Return the (x, y) coordinate for the center point of the cell that contains the specified text.  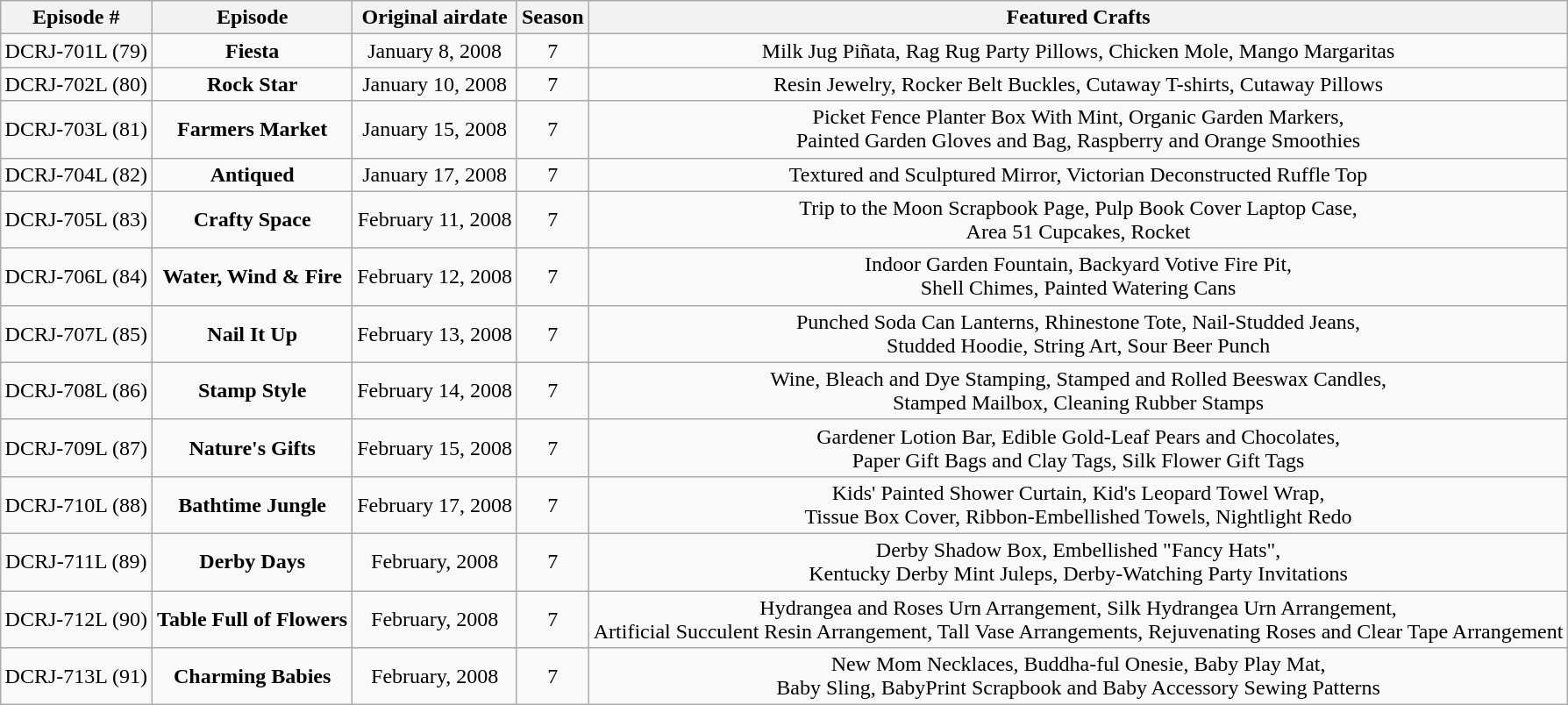
Textured and Sculptured Mirror, Victorian Deconstructed Ruffle Top (1079, 174)
Milk Jug Piñata, Rag Rug Party Pillows, Chicken Mole, Mango Margaritas (1079, 51)
DCRJ-704L (82) (76, 174)
February 12, 2008 (435, 277)
DCRJ-710L (88) (76, 505)
Rock Star (253, 84)
Punched Soda Can Lanterns, Rhinestone Tote, Nail-Studded Jeans,Studded Hoodie, String Art, Sour Beer Punch (1079, 333)
Episode (253, 18)
Season (552, 18)
Derby Days (253, 561)
DCRJ-708L (86) (76, 391)
Trip to the Moon Scrapbook Page, Pulp Book Cover Laptop Case,Area 51 Cupcakes, Rocket (1079, 219)
DCRJ-713L (91) (76, 677)
Indoor Garden Fountain, Backyard Votive Fire Pit,Shell Chimes, Painted Watering Cans (1079, 277)
Antiqued (253, 174)
January 15, 2008 (435, 130)
DCRJ-707L (85) (76, 333)
Bathtime Jungle (253, 505)
Nature's Gifts (253, 447)
Gardener Lotion Bar, Edible Gold-Leaf Pears and Chocolates,Paper Gift Bags and Clay Tags, Silk Flower Gift Tags (1079, 447)
Charming Babies (253, 677)
DCRJ-711L (89) (76, 561)
February 14, 2008 (435, 391)
Table Full of Flowers (253, 619)
DCRJ-709L (87) (76, 447)
DCRJ-705L (83) (76, 219)
Picket Fence Planter Box With Mint, Organic Garden Markers,Painted Garden Gloves and Bag, Raspberry and Orange Smoothies (1079, 130)
Resin Jewelry, Rocker Belt Buckles, Cutaway T-shirts, Cutaway Pillows (1079, 84)
Fiesta (253, 51)
Derby Shadow Box, Embellished "Fancy Hats",Kentucky Derby Mint Juleps, Derby-Watching Party Invitations (1079, 561)
Original airdate (435, 18)
Nail It Up (253, 333)
Water, Wind & Fire (253, 277)
January 8, 2008 (435, 51)
January 10, 2008 (435, 84)
February 11, 2008 (435, 219)
DCRJ-703L (81) (76, 130)
Crafty Space (253, 219)
DCRJ-706L (84) (76, 277)
Wine, Bleach and Dye Stamping, Stamped and Rolled Beeswax Candles,Stamped Mailbox, Cleaning Rubber Stamps (1079, 391)
New Mom Necklaces, Buddha-ful Onesie, Baby Play Mat,Baby Sling, BabyPrint Scrapbook and Baby Accessory Sewing Patterns (1079, 677)
DCRJ-712L (90) (76, 619)
February 17, 2008 (435, 505)
January 17, 2008 (435, 174)
Featured Crafts (1079, 18)
Episode # (76, 18)
February 13, 2008 (435, 333)
Kids' Painted Shower Curtain, Kid's Leopard Towel Wrap,Tissue Box Cover, Ribbon-Embellished Towels, Nightlight Redo (1079, 505)
February 15, 2008 (435, 447)
DCRJ-701L (79) (76, 51)
Farmers Market (253, 130)
DCRJ-702L (80) (76, 84)
Stamp Style (253, 391)
